From the cell containing the given text, extract its center point as (X, Y) coordinate. 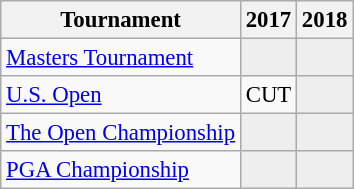
U.S. Open (121, 95)
2017 (268, 20)
CUT (268, 95)
2018 (325, 20)
Tournament (121, 20)
PGA Championship (121, 170)
The Open Championship (121, 133)
Masters Tournament (121, 58)
